Pinpoint the cell where the given text exists, returning its (x, y) midpoint coordinate. 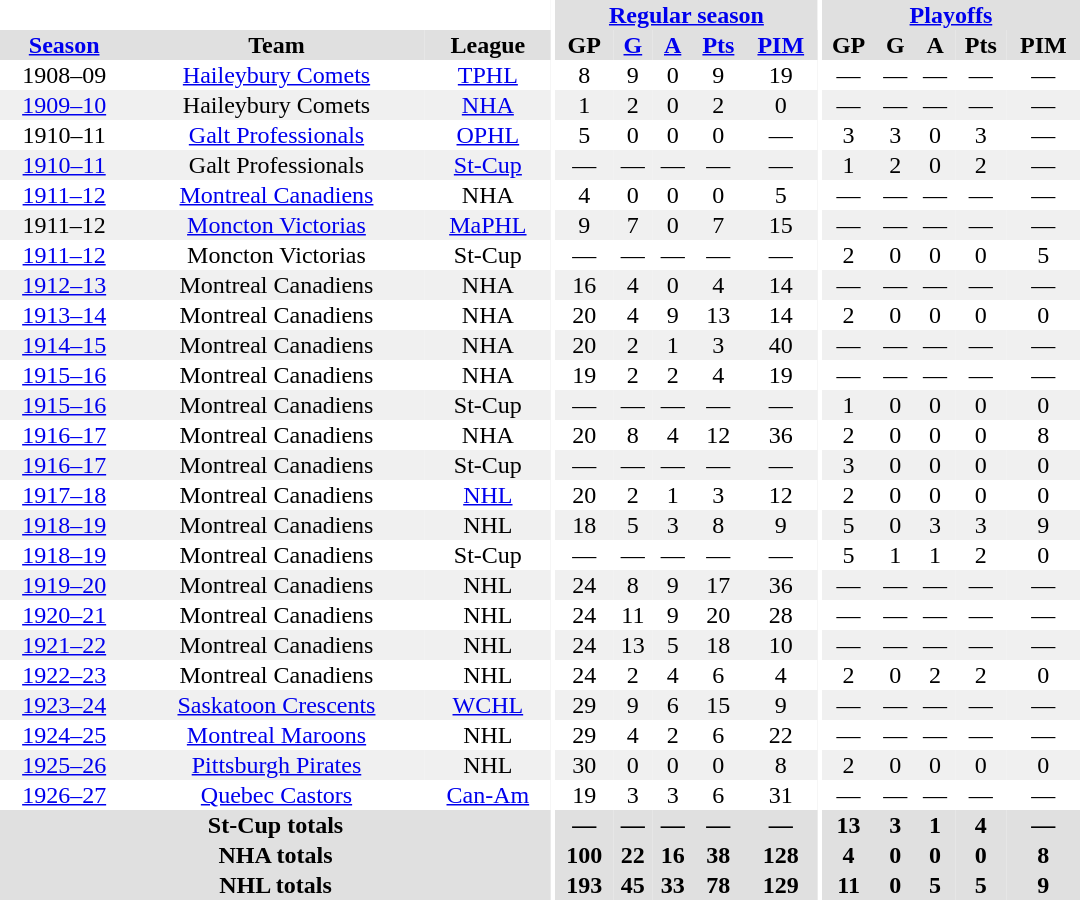
Season (64, 45)
Montreal Maroons (276, 735)
38 (719, 855)
78 (719, 885)
1914–15 (64, 345)
Quebec Castors (276, 795)
28 (780, 615)
Regular season (686, 15)
St-Cup totals (276, 825)
1913–14 (64, 315)
Saskatoon Crescents (276, 705)
17 (719, 585)
WCHL (488, 705)
1924–25 (64, 735)
100 (584, 855)
1919–20 (64, 585)
NHA totals (276, 855)
NHL totals (276, 885)
1908–09 (64, 75)
1925–26 (64, 765)
Playoffs (951, 15)
193 (584, 885)
Can-Am (488, 795)
10 (780, 645)
1909–10 (64, 105)
MaPHL (488, 225)
33 (673, 885)
OPHL (488, 135)
1926–27 (64, 795)
1920–21 (64, 615)
129 (780, 885)
30 (584, 765)
Team (276, 45)
128 (780, 855)
1912–13 (64, 285)
1917–18 (64, 495)
45 (633, 885)
1923–24 (64, 705)
League (488, 45)
31 (780, 795)
1922–23 (64, 675)
1921–22 (64, 645)
40 (780, 345)
Pittsburgh Pirates (276, 765)
TPHL (488, 75)
